Locate the cell with the specified text and output its (x, y) center coordinate. 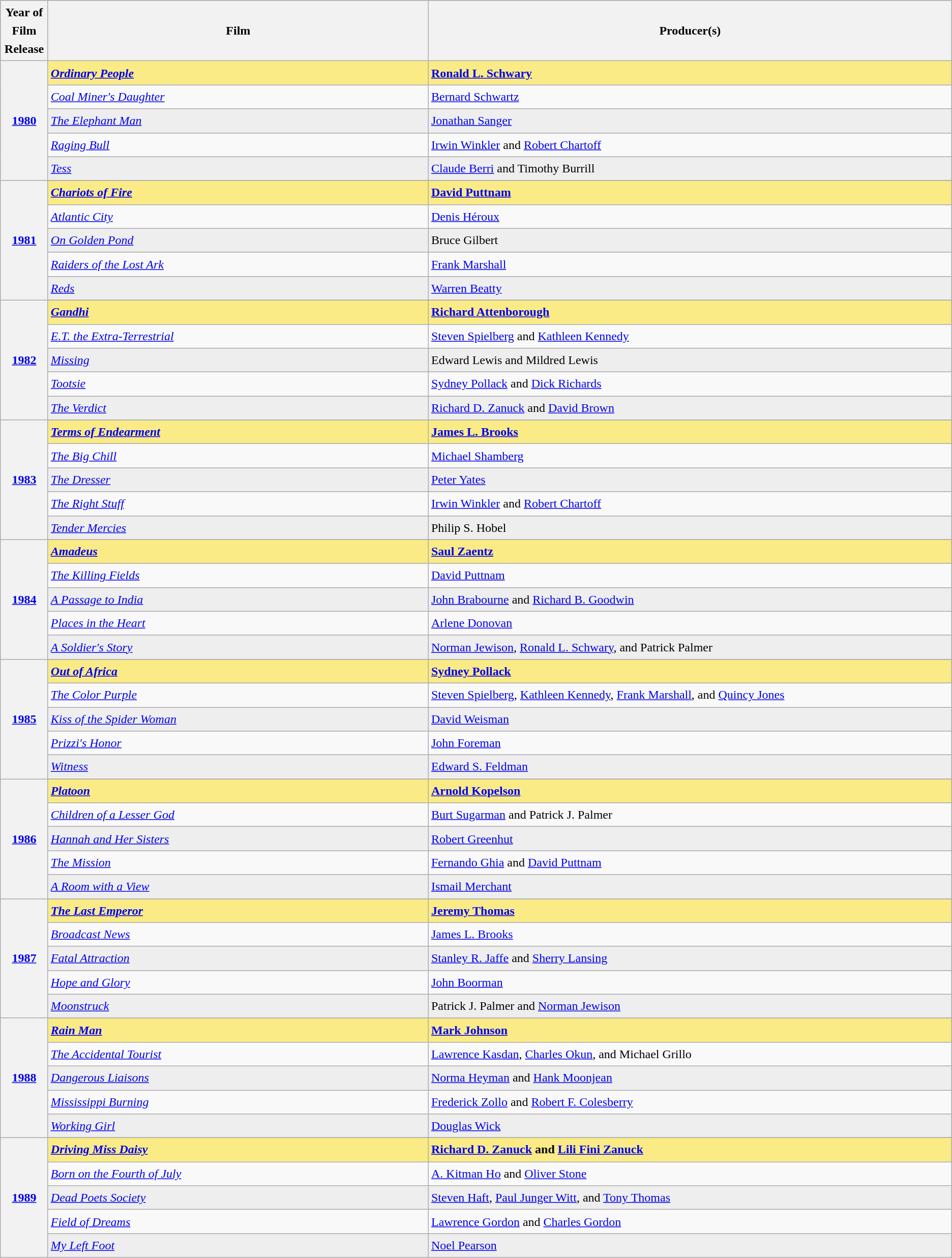
Denis Héroux (690, 217)
Steven Haft, Paul Junger Witt, and Tony Thomas (690, 1198)
Producer(s) (690, 31)
The Elephant Man (238, 121)
Norman Jewison, Ronald L. Schwary, and Patrick Palmer (690, 647)
Film (238, 31)
Robert Greenhut (690, 839)
Atlantic City (238, 217)
My Left Foot (238, 1246)
John Brabourne and Richard B. Goodwin (690, 599)
Edward S. Feldman (690, 767)
Noel Pearson (690, 1246)
Places in the Heart (238, 623)
Children of a Lesser God (238, 815)
John Boorman (690, 982)
John Foreman (690, 743)
Saul Zaentz (690, 551)
Patrick J. Palmer and Norman Jewison (690, 1006)
Douglas Wick (690, 1126)
Bruce Gilbert (690, 240)
Ismail Merchant (690, 887)
Amadeus (238, 551)
Out of Africa (238, 671)
Steven Spielberg and Kathleen Kennedy (690, 337)
1987 (24, 958)
1989 (24, 1198)
Witness (238, 767)
Working Girl (238, 1126)
Tender Mercies (238, 528)
The Verdict (238, 408)
Dead Poets Society (238, 1198)
A Soldier's Story (238, 647)
Moonstruck (238, 1006)
Terms of Endearment (238, 432)
The Color Purple (238, 695)
Fatal Attraction (238, 958)
Coal Miner's Daughter (238, 97)
Rain Man (238, 1030)
A Passage to India (238, 599)
Broadcast News (238, 935)
Frederick Zollo and Robert F. Colesberry (690, 1102)
Prizzi's Honor (238, 743)
Frank Marshall (690, 264)
On Golden Pond (238, 240)
Burt Sugarman and Patrick J. Palmer (690, 815)
Tootsie (238, 384)
Dangerous Liaisons (238, 1078)
Stanley R. Jaffe and Sherry Lansing (690, 958)
Sydney Pollack (690, 671)
Claude Berri and Timothy Burrill (690, 169)
David Weisman (690, 719)
1988 (24, 1078)
Hannah and Her Sisters (238, 839)
Ordinary People (238, 73)
1982 (24, 360)
Reds (238, 288)
The Last Emperor (238, 910)
A Room with a View (238, 887)
Platoon (238, 791)
E.T. the Extra-Terrestrial (238, 337)
The Big Chill (238, 456)
The Killing Fields (238, 576)
Driving Miss Daisy (238, 1150)
1985 (24, 719)
A. Kitman Ho and Oliver Stone (690, 1174)
Sydney Pollack and Dick Richards (690, 384)
Lawrence Kasdan, Charles Okun, and Michael Grillo (690, 1054)
Missing (238, 360)
Fernando Ghia and David Puttnam (690, 862)
Warren Beatty (690, 288)
1986 (24, 839)
Richard D. Zanuck and David Brown (690, 408)
Steven Spielberg, Kathleen Kennedy, Frank Marshall, and Quincy Jones (690, 695)
Mississippi Burning (238, 1102)
The Right Stuff (238, 503)
Tess (238, 169)
Born on the Fourth of July (238, 1174)
Peter Yates (690, 480)
The Mission (238, 862)
Raiders of the Lost Ark (238, 264)
Jeremy Thomas (690, 910)
Arlene Donovan (690, 623)
Michael Shamberg (690, 456)
Hope and Glory (238, 982)
Field of Dreams (238, 1221)
1984 (24, 599)
Lawrence Gordon and Charles Gordon (690, 1221)
Richard D. Zanuck and Lili Fini Zanuck (690, 1150)
1981 (24, 240)
1983 (24, 480)
Edward Lewis and Mildred Lewis (690, 360)
Gandhi (238, 312)
Philip S. Hobel (690, 528)
Raging Bull (238, 144)
Richard Attenborough (690, 312)
1980 (24, 121)
Chariots of Fire (238, 192)
Norma Heyman and Hank Moonjean (690, 1078)
The Accidental Tourist (238, 1054)
Arnold Kopelson (690, 791)
Kiss of the Spider Woman (238, 719)
The Dresser (238, 480)
Bernard Schwartz (690, 97)
Jonathan Sanger (690, 121)
Year of Film Release (24, 31)
Ronald L. Schwary (690, 73)
Mark Johnson (690, 1030)
